Pinpoint the cell where the given text exists, returning its (x, y) midpoint coordinate. 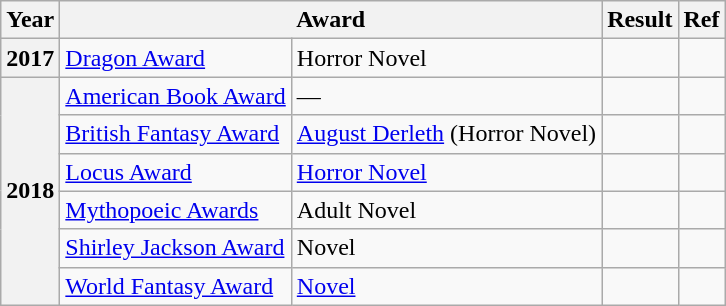
August Derleth (Horror Novel) (446, 134)
Award (331, 20)
Locus Award (176, 172)
Mythopoeic Awards (176, 210)
Shirley Jackson Award (176, 248)
Ref (702, 20)
American Book Award (176, 96)
Result (640, 20)
Year (30, 20)
Adult Novel (446, 210)
Dragon Award (176, 58)
World Fantasy Award (176, 286)
2018 (30, 191)
British Fantasy Award (176, 134)
2017 (30, 58)
— (446, 96)
